Capture the cell that displays the provided text and extract its (X, Y) central coordinate. 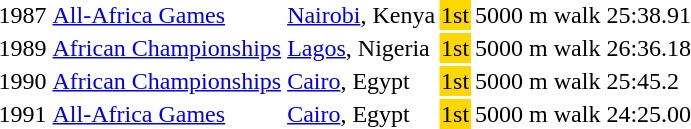
Lagos, Nigeria (362, 48)
Nairobi, Kenya (362, 15)
